Locate the cell with the specified text and output its (x, y) center coordinate. 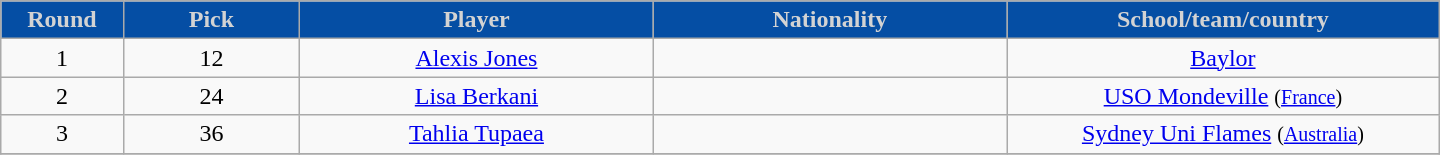
Lisa Berkani (476, 96)
Baylor (1224, 58)
2 (62, 96)
Player (476, 20)
USO Mondeville (France) (1224, 96)
School/team/country (1224, 20)
Round (62, 20)
Pick (212, 20)
3 (62, 134)
Alexis Jones (476, 58)
24 (212, 96)
36 (212, 134)
Tahlia Tupaea (476, 134)
12 (212, 58)
Sydney Uni Flames (Australia) (1224, 134)
Nationality (830, 20)
1 (62, 58)
